Pinpoint the cell where the given text exists, returning its [x, y] midpoint coordinate. 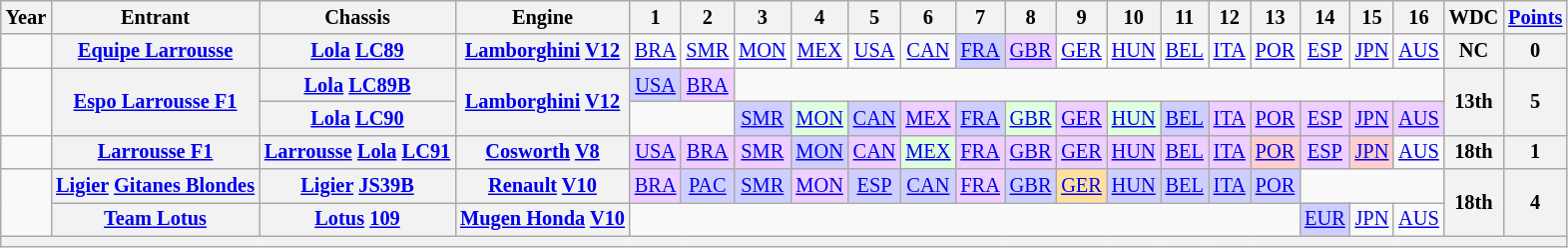
PAC [707, 186]
Renault V10 [543, 186]
2 [707, 17]
Larrousse Lola LC91 [357, 152]
WDC [1474, 17]
Engine [543, 17]
Larrousse F1 [156, 152]
Lola LC89 [357, 51]
Lola LC89B [357, 85]
EUR [1324, 219]
Points [1535, 17]
13th [1474, 102]
Team Lotus [156, 219]
Chassis [357, 17]
13 [1276, 17]
Equipe Larrousse [156, 51]
Mugen Honda V10 [543, 219]
Lotus 109 [357, 219]
Ligier Gitanes Blondes [156, 186]
16 [1418, 17]
14 [1324, 17]
NC [1474, 51]
7 [980, 17]
Entrant [156, 17]
10 [1134, 17]
3 [763, 17]
15 [1372, 17]
0 [1535, 51]
Lola LC90 [357, 118]
6 [928, 17]
Espo Larrousse F1 [156, 102]
12 [1230, 17]
9 [1081, 17]
Year [26, 17]
11 [1185, 17]
Ligier JS39B [357, 186]
Cosworth V8 [543, 152]
8 [1031, 17]
